For the text-containing cell, return its midpoint in [X, Y] coordinate format. 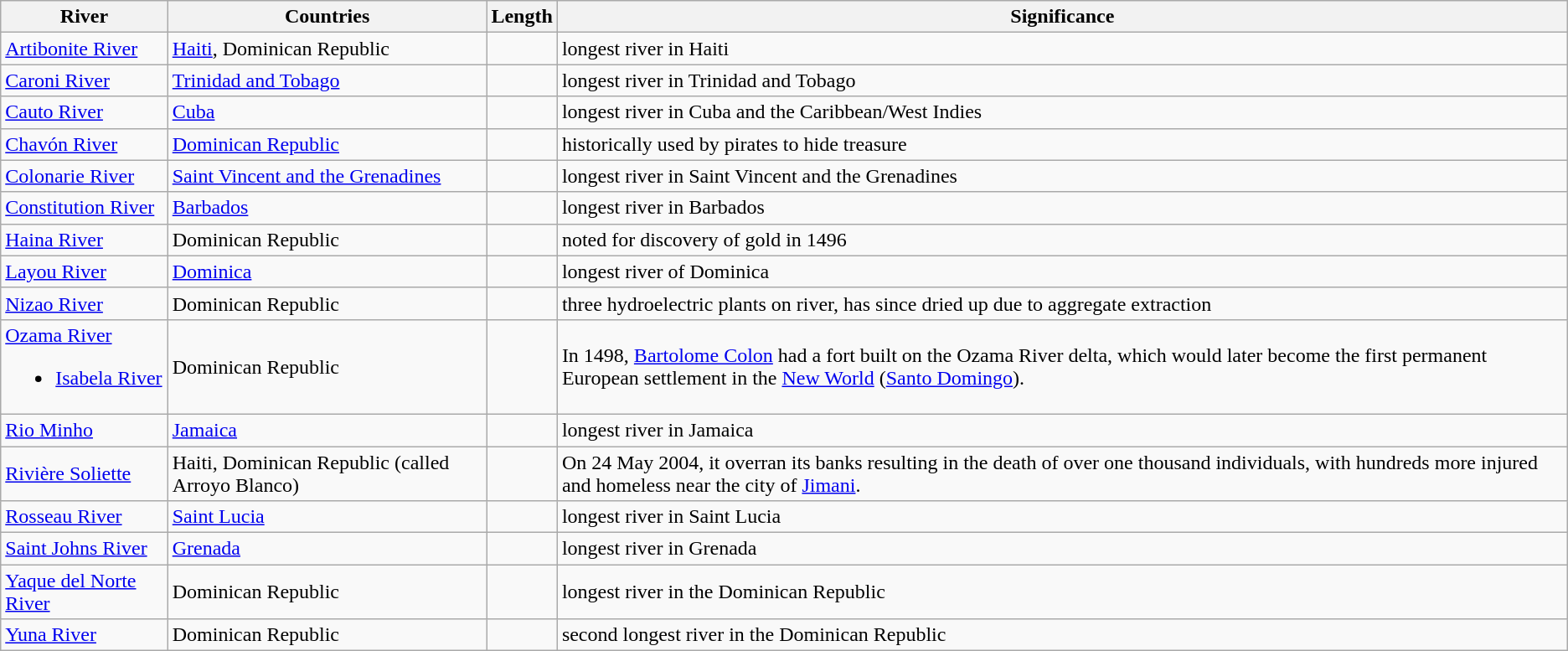
second longest river in the Dominican Republic [1062, 635]
Saint Johns River [84, 549]
Colonarie River [84, 176]
Haiti, Dominican Republic (called Arroyo Blanco) [327, 473]
Saint Lucia [327, 517]
longest river in Trinidad and Tobago [1062, 80]
Haina River [84, 240]
longest river in Saint Lucia [1062, 517]
Barbados [327, 208]
three hydroelectric plants on river, has since dried up due to aggregate extraction [1062, 303]
Nizao River [84, 303]
noted for discovery of gold in 1496 [1062, 240]
Yuna River [84, 635]
Countries [327, 17]
Length [522, 17]
Jamaica [327, 430]
longest river in Cuba and the Caribbean/West Indies [1062, 112]
Saint Vincent and the Grenadines [327, 176]
longest river of Dominica [1062, 271]
Ozama RiverIsabela River [84, 367]
Rivière Soliette [84, 473]
Rosseau River [84, 517]
longest river in the Dominican Republic [1062, 592]
Constitution River [84, 208]
Layou River [84, 271]
historically used by pirates to hide treasure [1062, 144]
River [84, 17]
Chavón River [84, 144]
Significance [1062, 17]
Caroni River [84, 80]
Artibonite River [84, 49]
Cauto River [84, 112]
Haiti, Dominican Republic [327, 49]
longest river in Grenada [1062, 549]
longest river in Jamaica [1062, 430]
Cuba [327, 112]
Trinidad and Tobago [327, 80]
longest river in Saint Vincent and the Grenadines [1062, 176]
longest river in Barbados [1062, 208]
Dominica [327, 271]
Rio Minho [84, 430]
Yaque del Norte River [84, 592]
Grenada [327, 549]
longest river in Haiti [1062, 49]
